From the cell containing the given text, extract its center point as [X, Y] coordinate. 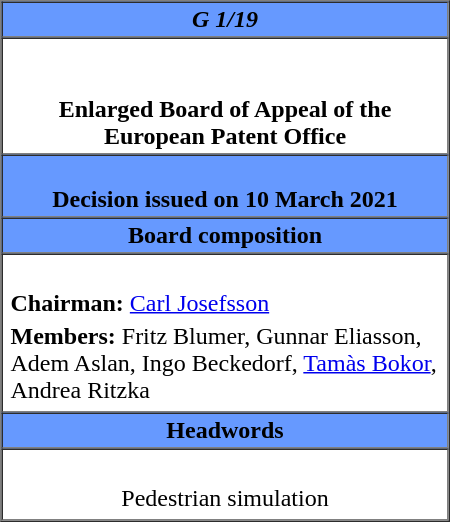
Board composition [226, 236]
Chairman: Carl Josefsson [225, 303]
Chairman: Carl Josefsson Members: Fritz Blumer, Gunnar Eliasson, Adem Aslan, Ingo Beckedorf, Tamàs Bokor, Andrea Ritzka [226, 334]
Headwords [226, 430]
Decision issued on 10 March 2021 [226, 186]
Members: Fritz Blumer, Gunnar Eliasson, Adem Aslan, Ingo Beckedorf, Tamàs Bokor, Andrea Ritzka [225, 363]
Enlarged Board of Appeal of the European Patent Office [226, 96]
G 1/19 [226, 20]
